For the text-containing cell, return its midpoint in (X, Y) coordinate format. 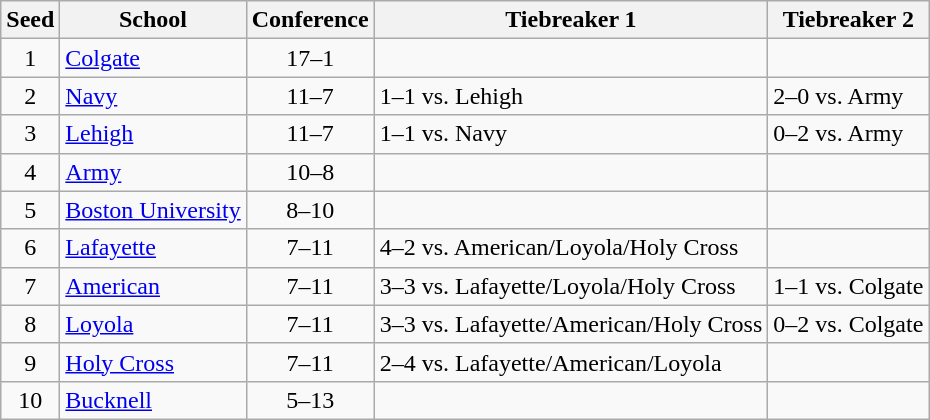
Colgate (153, 58)
Seed (30, 20)
School (153, 20)
Navy (153, 96)
Tiebreaker 2 (848, 20)
Tiebreaker 1 (571, 20)
Lafayette (153, 248)
2–4 vs. Lafayette/American/Loyola (571, 362)
1–1 vs. Navy (571, 134)
2 (30, 96)
Boston University (153, 210)
9 (30, 362)
8–10 (310, 210)
Army (153, 172)
Conference (310, 20)
7 (30, 286)
Loyola (153, 324)
5–13 (310, 400)
American (153, 286)
10 (30, 400)
10–8 (310, 172)
5 (30, 210)
0–2 vs. Colgate (848, 324)
1–1 vs. Colgate (848, 286)
6 (30, 248)
17–1 (310, 58)
4 (30, 172)
3–3 vs. Lafayette/Loyola/Holy Cross (571, 286)
Holy Cross (153, 362)
1 (30, 58)
1–1 vs. Lehigh (571, 96)
4–2 vs. American/Loyola/Holy Cross (571, 248)
Lehigh (153, 134)
3–3 vs. Lafayette/American/Holy Cross (571, 324)
8 (30, 324)
3 (30, 134)
0–2 vs. Army (848, 134)
2–0 vs. Army (848, 96)
Bucknell (153, 400)
